Return (x, y) of the center of cell containing provided text 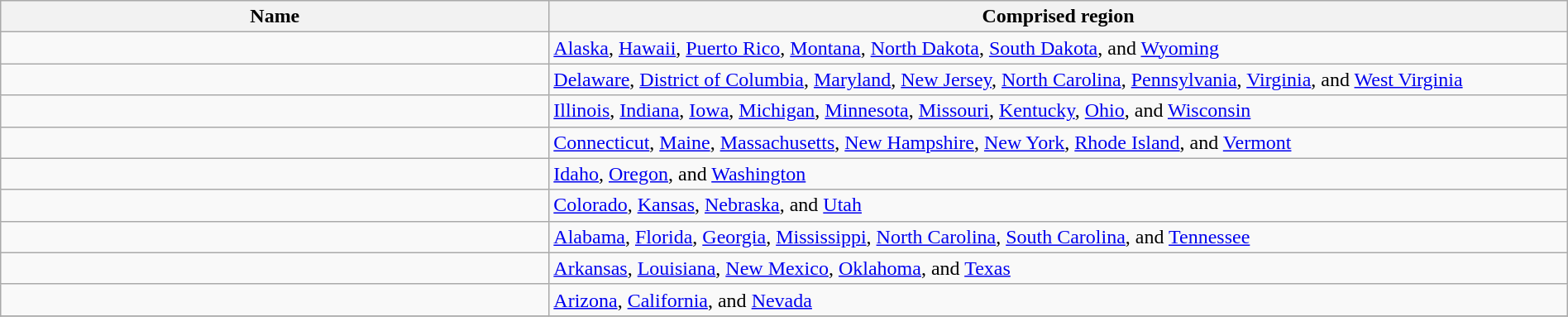
Arkansas, Louisiana, New Mexico, Oklahoma, and Texas (1059, 268)
Connecticut, Maine, Massachusetts, New Hampshire, New York, Rhode Island, and Vermont (1059, 142)
Arizona, California, and Nevada (1059, 300)
Alabama, Florida, Georgia, Mississippi, North Carolina, South Carolina, and Tennessee (1059, 237)
Idaho, Oregon, and Washington (1059, 174)
Illinois, Indiana, Iowa, Michigan, Minnesota, Missouri, Kentucky, Ohio, and Wisconsin (1059, 111)
Delaware, District of Columbia, Maryland, New Jersey, North Carolina, Pennsylvania, Virginia, and West Virginia (1059, 79)
Name (275, 17)
Colorado, Kansas, Nebraska, and Utah (1059, 205)
Comprised region (1059, 17)
Alaska, Hawaii, Puerto Rico, Montana, North Dakota, South Dakota, and Wyoming (1059, 48)
